Detect which cell encompasses the target text, then output its [X, Y] center coordinate. 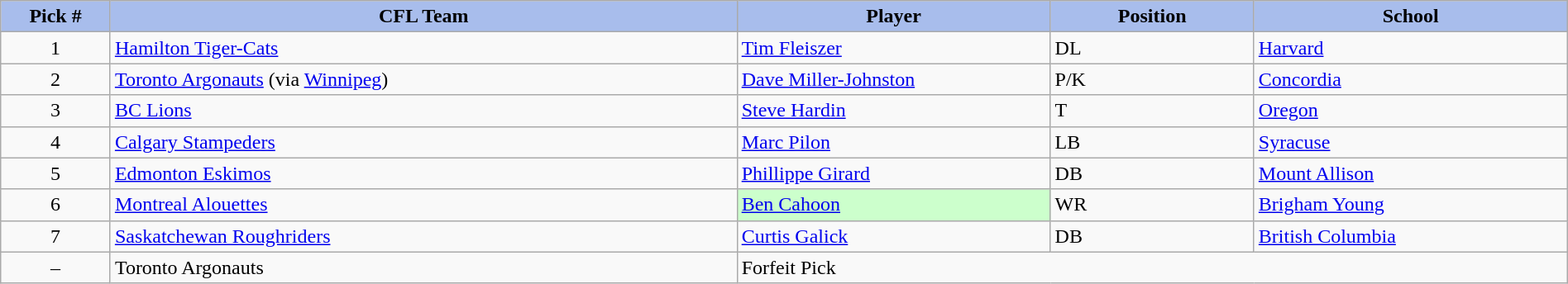
Player [893, 17]
Marc Pilon [893, 142]
Calgary Stampeders [423, 142]
Harvard [1411, 48]
Phillippe Girard [893, 173]
Ben Cahoon [893, 205]
6 [56, 205]
Forfeit Pick [1152, 267]
– [56, 267]
Steve Hardin [893, 111]
P/K [1152, 79]
Brigham Young [1411, 205]
Curtis Galick [893, 236]
Montreal Alouettes [423, 205]
Pick # [56, 17]
BC Lions [423, 111]
LB [1152, 142]
7 [56, 236]
4 [56, 142]
Mount Allison [1411, 173]
Saskatchewan Roughriders [423, 236]
5 [56, 173]
Concordia [1411, 79]
Oregon [1411, 111]
Toronto Argonauts (via Winnipeg) [423, 79]
Edmonton Eskimos [423, 173]
Position [1152, 17]
CFL Team [423, 17]
Tim Fleiszer [893, 48]
School [1411, 17]
Hamilton Tiger-Cats [423, 48]
Toronto Argonauts [423, 267]
Syracuse [1411, 142]
1 [56, 48]
British Columbia [1411, 236]
T [1152, 111]
2 [56, 79]
WR [1152, 205]
DL [1152, 48]
3 [56, 111]
Dave Miller-Johnston [893, 79]
